Provide the [X, Y] coordinate of the cell's center where the given text is located.  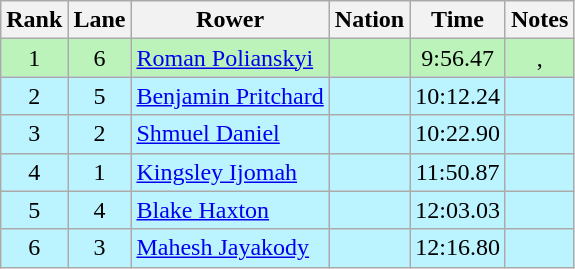
Lane [100, 20]
11:50.87 [458, 172]
9:56.47 [458, 58]
10:12.24 [458, 96]
Benjamin Pritchard [230, 96]
Kingsley Ijomah [230, 172]
Rank [34, 20]
Blake Haxton [230, 210]
Shmuel Daniel [230, 134]
Nation [369, 20]
Time [458, 20]
Roman Polianskyi [230, 58]
12:03.03 [458, 210]
12:16.80 [458, 248]
Rower [230, 20]
Mahesh Jayakody [230, 248]
Notes [539, 20]
10:22.90 [458, 134]
, [539, 58]
